Search for the cell housing the specified text and yield its (x, y) center coordinate. 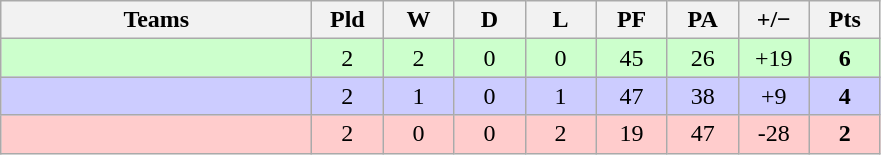
45 (632, 58)
4 (844, 96)
Pld (348, 20)
D (490, 20)
+/− (774, 20)
PF (632, 20)
-28 (774, 134)
Teams (156, 20)
+19 (774, 58)
Pts (844, 20)
+9 (774, 96)
26 (702, 58)
W (418, 20)
PA (702, 20)
38 (702, 96)
19 (632, 134)
L (560, 20)
6 (844, 58)
